Provide the (X, Y) coordinate of the cell's center where the given text is located.  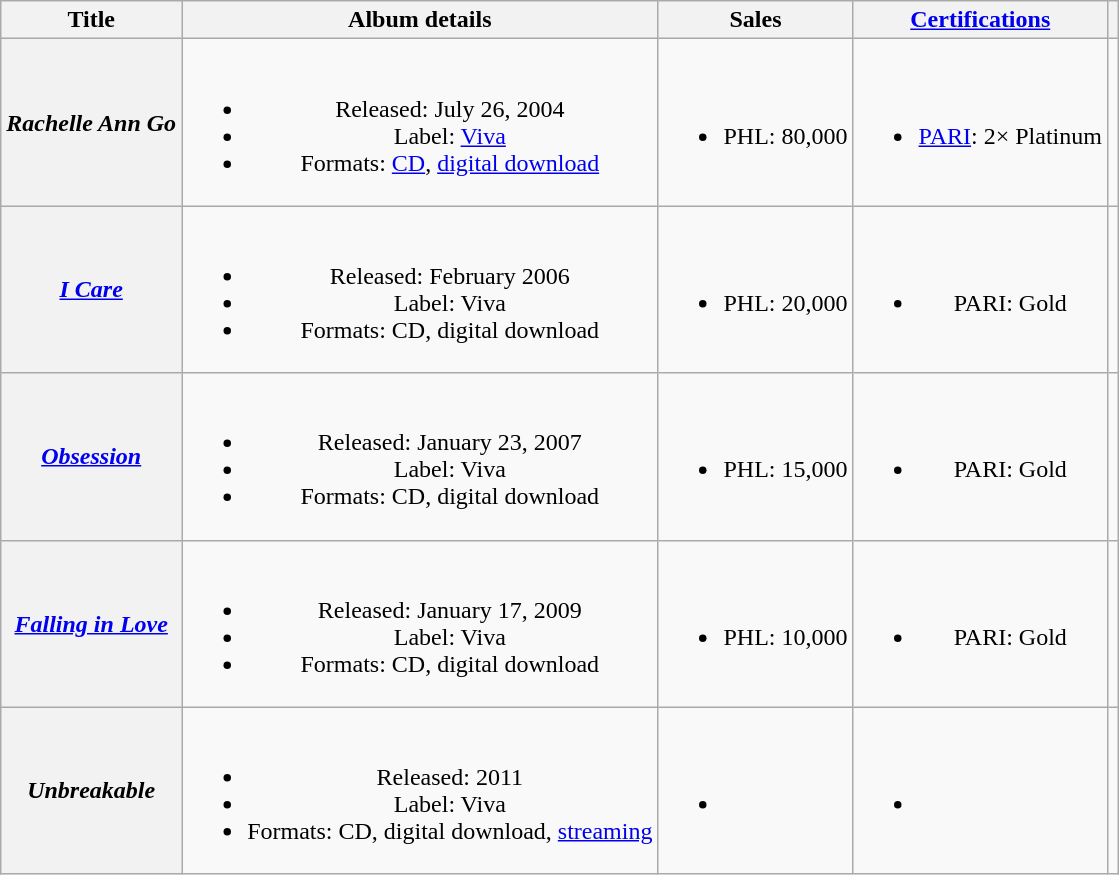
PHL: 80,000 (756, 122)
Released: July 26, 2004Label: VivaFormats: CD, digital download (420, 122)
Sales (756, 20)
Unbreakable (92, 790)
Released: January 23, 2007Label: VivaFormats: CD, digital download (420, 456)
Released: 2011Label: VivaFormats: CD, digital download, streaming (420, 790)
Released: February 2006Label: VivaFormats: CD, digital download (420, 290)
Released: January 17, 2009Label: VivaFormats: CD, digital download (420, 624)
PHL: 20,000 (756, 290)
I Care (92, 290)
PHL: 15,000 (756, 456)
PHL: 10,000 (756, 624)
Title (92, 20)
Rachelle Ann Go (92, 122)
Falling in Love (92, 624)
Album details (420, 20)
Obsession (92, 456)
PARI: 2× Platinum (980, 122)
Certifications (980, 20)
